For the text-containing cell, return its midpoint in [X, Y] coordinate format. 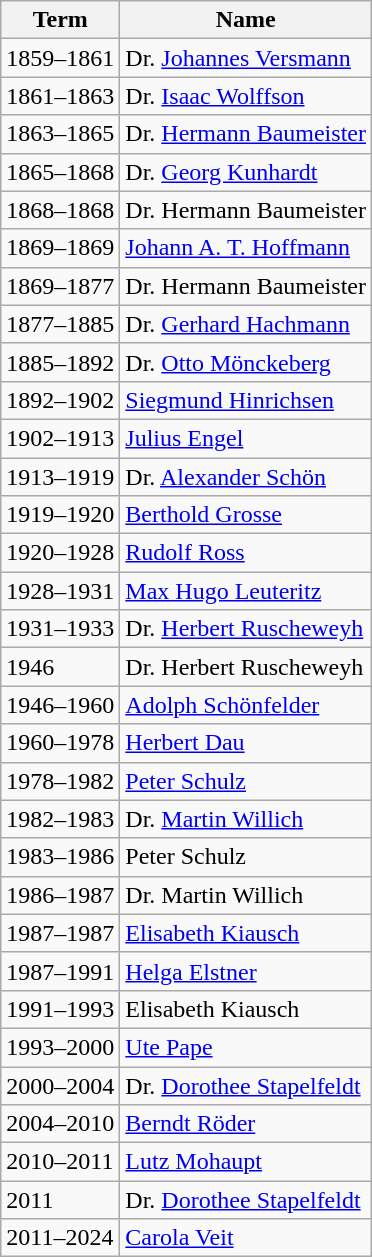
1993–2000 [60, 1047]
1946 [60, 667]
1987–1991 [60, 971]
Adolph Schönfelder [246, 705]
1928–1931 [60, 591]
1920–1928 [60, 553]
Herbert Dau [246, 743]
1991–1993 [60, 1009]
Rudolf Ross [246, 553]
1902–1913 [60, 438]
Term [60, 20]
1869–1869 [60, 248]
1868–1868 [60, 210]
Dr. Alexander Schön [246, 477]
2010–2011 [60, 1162]
Siegmund Hinrichsen [246, 400]
Lutz Mohaupt [246, 1162]
Ute Pape [246, 1047]
1946–1960 [60, 705]
2004–2010 [60, 1124]
1877–1885 [60, 324]
Berthold Grosse [246, 515]
2011 [60, 1200]
Name [246, 20]
1885–1892 [60, 362]
1913–1919 [60, 477]
1960–1978 [60, 743]
1986–1987 [60, 895]
1931–1933 [60, 629]
Dr. Johannes Versmann [246, 58]
Julius Engel [246, 438]
1861–1863 [60, 96]
1863–1865 [60, 134]
1892–1902 [60, 400]
1869–1877 [60, 286]
1978–1982 [60, 781]
2011–2024 [60, 1238]
Dr. Gerhard Hachmann [246, 324]
1859–1861 [60, 58]
1982–1983 [60, 819]
1919–1920 [60, 515]
Helga Elstner [246, 971]
1983–1986 [60, 857]
Carola Veit [246, 1238]
1865–1868 [60, 172]
Dr. Georg Kunhardt [246, 172]
Max Hugo Leuteritz [246, 591]
Dr. Otto Mönckeberg [246, 362]
Berndt Röder [246, 1124]
Johann A. T. Hoffmann [246, 248]
2000–2004 [60, 1085]
1987–1987 [60, 933]
Dr. Isaac Wolffson [246, 96]
